Find where the given text appears and provide that cell's center as (x, y) coordinate. 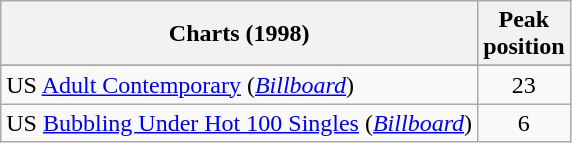
US Adult Contemporary (Billboard) (240, 85)
6 (524, 123)
Charts (1998) (240, 34)
Peakposition (524, 34)
US Bubbling Under Hot 100 Singles (Billboard) (240, 123)
23 (524, 85)
